Detect which cell encompasses the target text, then output its (x, y) center coordinate. 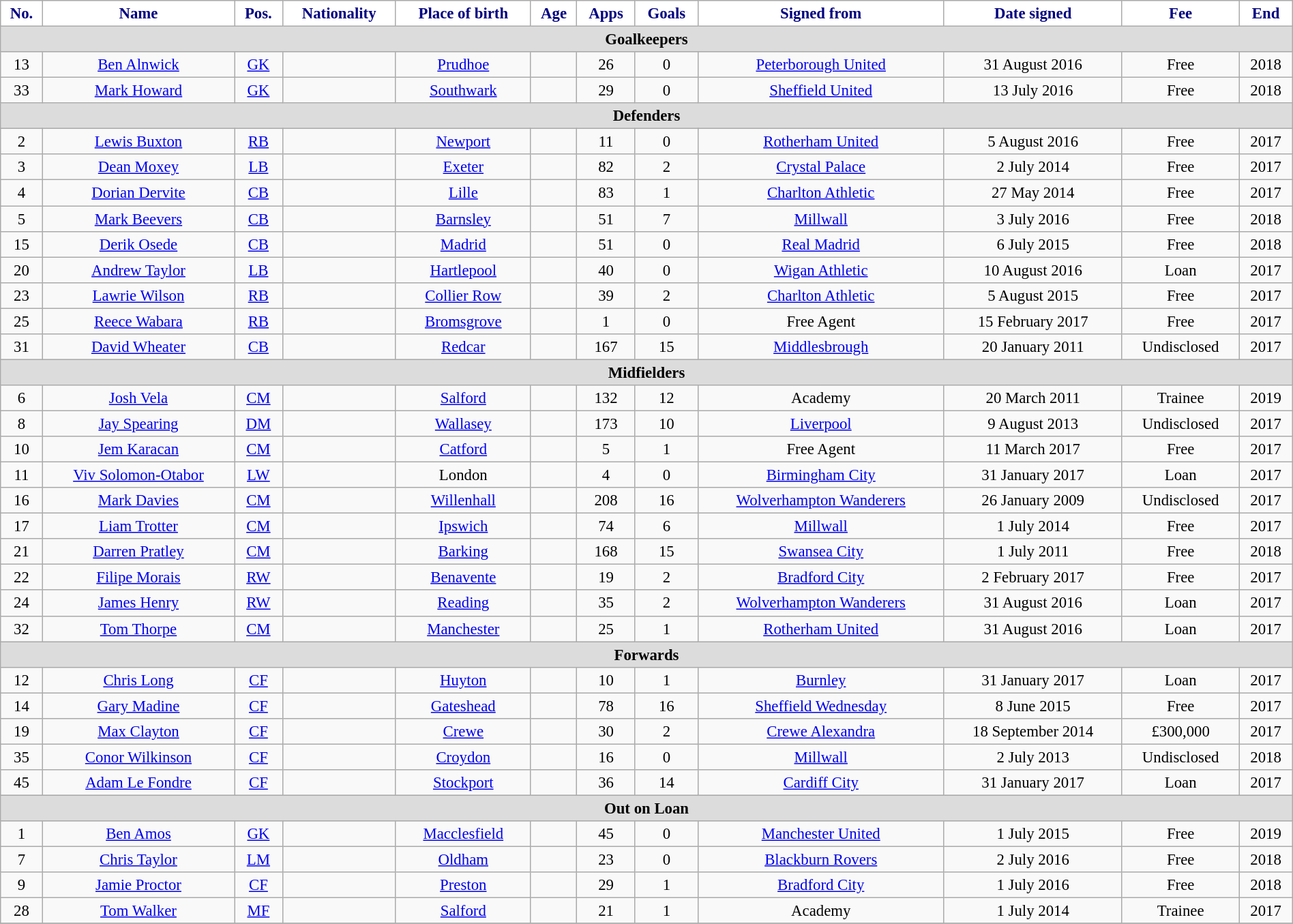
Filipe Morais (138, 578)
22 (22, 578)
9 (22, 885)
Bromsgrove (463, 321)
Gateshead (463, 706)
Dorian Dervite (138, 193)
Ben Amos (138, 834)
Lewis Buxton (138, 142)
Chris Taylor (138, 860)
LW (258, 475)
Darren Pratley (138, 552)
Cardiff City (820, 783)
No. (22, 14)
Reading (463, 603)
Jay Spearing (138, 423)
Josh Vela (138, 398)
Huyton (463, 680)
39 (606, 295)
David Wheater (138, 347)
27 May 2014 (1032, 193)
132 (606, 398)
Blackburn Rovers (820, 860)
Crewe (463, 732)
Wigan Athletic (820, 270)
Liam Trotter (138, 526)
Max Clayton (138, 732)
5 August 2015 (1032, 295)
20 January 2011 (1032, 347)
13 July 2016 (1032, 91)
MF (258, 911)
17 (22, 526)
18 September 2014 (1032, 732)
31 (22, 347)
Tom Thorpe (138, 629)
Middlesbrough (820, 347)
Stockport (463, 783)
London (463, 475)
Forwards (646, 655)
Apps (606, 14)
Barking (463, 552)
Madrid (463, 244)
Sheffield United (820, 91)
Age (554, 14)
15 February 2017 (1032, 321)
Pos. (258, 14)
Mark Davies (138, 501)
Tom Walker (138, 911)
Redcar (463, 347)
40 (606, 270)
Gary Madine (138, 706)
Collier Row (463, 295)
Derik Osede (138, 244)
10 August 2016 (1032, 270)
8 (22, 423)
Benavente (463, 578)
Burnley (820, 680)
2 July 2014 (1032, 167)
168 (606, 552)
Out on Loan (646, 808)
Signed from (820, 14)
36 (606, 783)
Manchester (463, 629)
Goalkeepers (646, 40)
Preston (463, 885)
Place of birth (463, 14)
Reece Wabara (138, 321)
24 (22, 603)
1 July 2016 (1032, 885)
Name (138, 14)
Mark Beevers (138, 219)
Crewe Alexandra (820, 732)
Macclesfield (463, 834)
Manchester United (820, 834)
Ipswich (463, 526)
Nationality (339, 14)
Andrew Taylor (138, 270)
Viv Solomon-Otabor (138, 475)
82 (606, 167)
Catford (463, 449)
James Henry (138, 603)
20 (22, 270)
End (1266, 14)
8 June 2015 (1032, 706)
1 July 2015 (1032, 834)
74 (606, 526)
2 July 2013 (1032, 757)
Wallasey (463, 423)
Goals (666, 14)
2 July 2016 (1032, 860)
Dean Moxey (138, 167)
13 (22, 65)
Prudhoe (463, 65)
Crystal Palace (820, 167)
Midfielders (646, 372)
11 March 2017 (1032, 449)
DM (258, 423)
LM (258, 860)
Lawrie Wilson (138, 295)
Fee (1180, 14)
26 (606, 65)
Peterborough United (820, 65)
Jamie Proctor (138, 885)
Defenders (646, 116)
Ben Alnwick (138, 65)
33 (22, 91)
Jem Karacan (138, 449)
Birmingham City (820, 475)
£300,000 (1180, 732)
83 (606, 193)
6 July 2015 (1032, 244)
3 (22, 167)
32 (22, 629)
30 (606, 732)
Mark Howard (138, 91)
Adam Le Fondre (138, 783)
Date signed (1032, 14)
173 (606, 423)
Swansea City (820, 552)
Chris Long (138, 680)
20 March 2011 (1032, 398)
Newport (463, 142)
26 January 2009 (1032, 501)
Willenhall (463, 501)
2 February 2017 (1032, 578)
Barnsley (463, 219)
Exeter (463, 167)
Sheffield Wednesday (820, 706)
1 July 2011 (1032, 552)
28 (22, 911)
Hartlepool (463, 270)
Croydon (463, 757)
Lille (463, 193)
Oldham (463, 860)
Southwark (463, 91)
Real Madrid (820, 244)
167 (606, 347)
78 (606, 706)
5 August 2016 (1032, 142)
Liverpool (820, 423)
Conor Wilkinson (138, 757)
3 July 2016 (1032, 219)
9 August 2013 (1032, 423)
208 (606, 501)
